Extract the [X, Y] coordinate from the center of the cell holding the provided text.  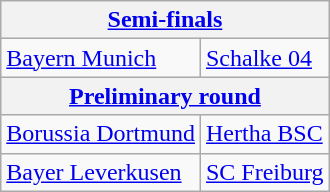
Hertha BSC [264, 134]
Bayern Munich [101, 58]
SC Freiburg [264, 172]
Schalke 04 [264, 58]
Borussia Dortmund [101, 134]
Preliminary round [165, 96]
Semi-finals [165, 20]
Bayer Leverkusen [101, 172]
